Scan for the cell matching the given text and deliver its [X, Y] coordinate at center. 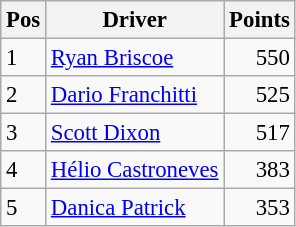
550 [260, 58]
525 [260, 95]
Ryan Briscoe [135, 58]
2 [24, 95]
Dario Franchitti [135, 95]
353 [260, 208]
Points [260, 20]
517 [260, 133]
5 [24, 208]
4 [24, 170]
Danica Patrick [135, 208]
3 [24, 133]
Scott Dixon [135, 133]
Hélio Castroneves [135, 170]
383 [260, 170]
Driver [135, 20]
1 [24, 58]
Pos [24, 20]
